Locate the cell with the specified text and output its (X, Y) center coordinate. 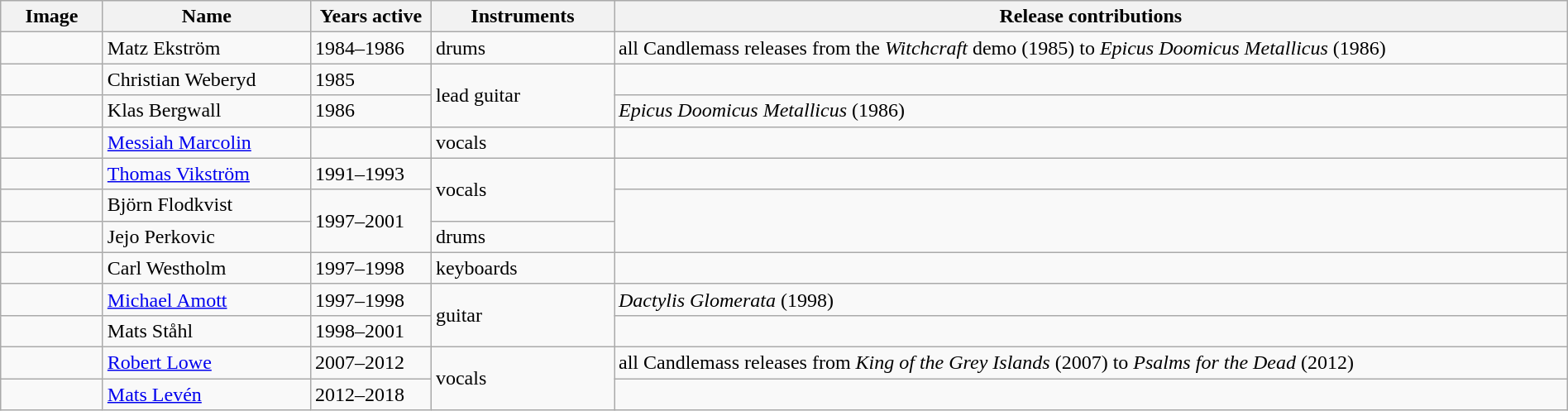
Thomas Vikström (207, 174)
keyboards (523, 268)
guitar (523, 315)
Björn Flodkvist (207, 205)
1985 (370, 79)
1991–1993 (370, 174)
Klas Bergwall (207, 111)
Release contributions (1090, 17)
Robert Lowe (207, 362)
Messiah Marcolin (207, 142)
Christian Weberyd (207, 79)
2007–2012 (370, 362)
2012–2018 (370, 394)
Years active (370, 17)
Mats Levén (207, 394)
Jejo Perkovic (207, 237)
1998–2001 (370, 331)
1984–1986 (370, 48)
all Candlemass releases from King of the Grey Islands (2007) to Psalms for the Dead (2012) (1090, 362)
all Candlemass releases from the Witchcraft demo (1985) to Epicus Doomicus Metallicus (1986) (1090, 48)
Epicus Doomicus Metallicus (1986) (1090, 111)
Name (207, 17)
Matz Ekström (207, 48)
1986 (370, 111)
Carl Westholm (207, 268)
Mats Ståhl (207, 331)
Instruments (523, 17)
Dactylis Glomerata (1998) (1090, 299)
lead guitar (523, 95)
1997–2001 (370, 221)
Michael Amott (207, 299)
Image (52, 17)
